Determine the (x, y) coordinate at the center of the cell enclosing the given text.  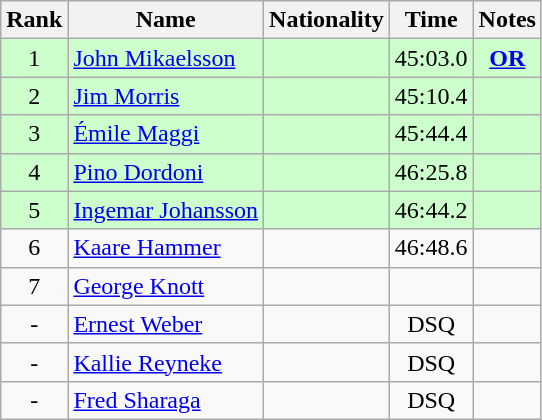
Ingemar Johansson (166, 210)
Ernest Weber (166, 324)
Kaare Hammer (166, 248)
George Knott (166, 286)
5 (34, 210)
Rank (34, 20)
6 (34, 248)
46:48.6 (431, 248)
1 (34, 58)
Pino Dordoni (166, 172)
Nationality (327, 20)
Notes (507, 20)
Kallie Reyneke (166, 362)
7 (34, 286)
John Mikaelsson (166, 58)
45:44.4 (431, 134)
Fred Sharaga (166, 400)
2 (34, 96)
OR (507, 58)
4 (34, 172)
45:10.4 (431, 96)
Émile Maggi (166, 134)
Name (166, 20)
3 (34, 134)
45:03.0 (431, 58)
Time (431, 20)
46:44.2 (431, 210)
Jim Morris (166, 96)
46:25.8 (431, 172)
